Identify which cell holds the provided text, then report its [x, y] central coordinate. 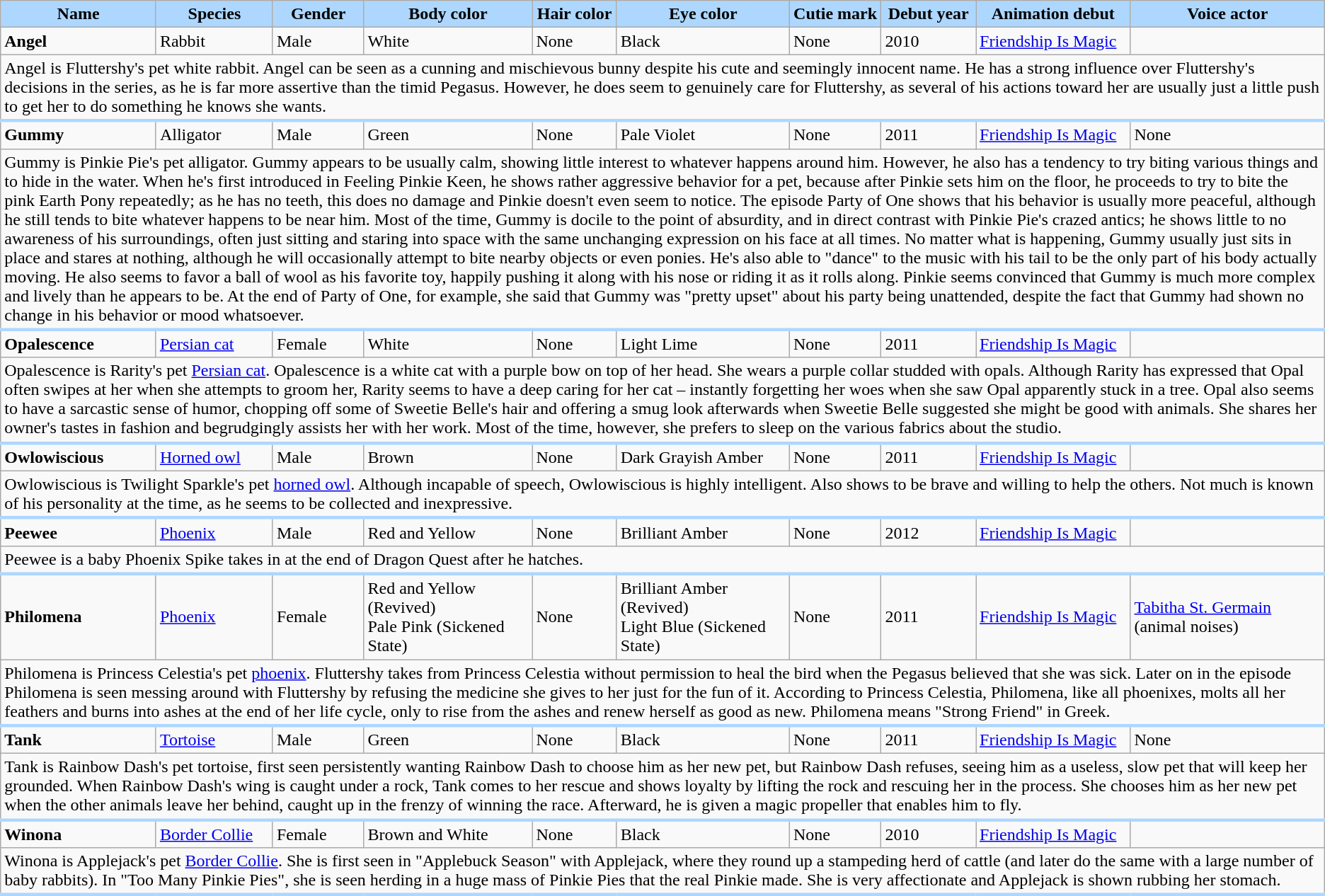
Tank [79, 740]
Species [214, 14]
Opalescence [79, 344]
Pale Violet [703, 134]
Horned owl [214, 457]
Red and Yellow [448, 532]
Border Collie [214, 834]
Alligator [214, 134]
Light Lime [703, 344]
Brown and White [448, 834]
Brilliant Amber (Revived)Light Blue (Sickened State) [703, 617]
Gender [318, 14]
Rabbit [214, 41]
Hair color [575, 14]
Voice actor [1227, 14]
Tortoise [214, 740]
Brilliant Amber [703, 532]
Debut year [929, 14]
Angel [79, 41]
Owlowiscious [79, 457]
Brown [448, 457]
Red and Yellow (Revived)Pale Pink (Sickened State) [448, 617]
Eye color [703, 14]
Dark Grayish Amber [703, 457]
Cutie mark [835, 14]
Animation debut [1053, 14]
Philomena [79, 617]
Gummy [79, 134]
Winona [79, 834]
2012 [929, 532]
Peewee [79, 532]
Peewee is a baby Phoenix Spike takes in at the end of Dragon Quest after he hatches. [662, 560]
Body color [448, 14]
Name [79, 14]
Persian cat [214, 344]
Tabitha St. Germain (animal noises) [1227, 617]
